Determine the (x, y) coordinate at the center of the cell enclosing the given text.  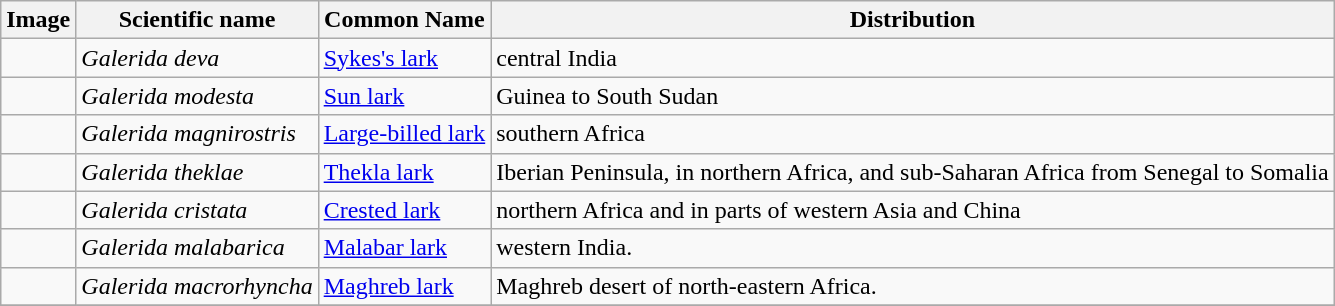
Galerida modesta (197, 96)
western India. (912, 248)
Galerida malabarica (197, 248)
Galerida magnirostris (197, 134)
Sykes's lark (404, 58)
Large-billed lark (404, 134)
Sun lark (404, 96)
Malabar lark (404, 248)
northern Africa and in parts of western Asia and China (912, 210)
Image (38, 20)
Galerida deva (197, 58)
Common Name (404, 20)
Guinea to South Sudan (912, 96)
Thekla lark (404, 172)
southern Africa (912, 134)
Scientific name (197, 20)
Galerida theklae (197, 172)
Maghreb desert of north-eastern Africa. (912, 286)
Distribution (912, 20)
Galerida macrorhyncha (197, 286)
Crested lark (404, 210)
central India (912, 58)
Iberian Peninsula, in northern Africa, and sub-Saharan Africa from Senegal to Somalia (912, 172)
Galerida cristata (197, 210)
Maghreb lark (404, 286)
